Output the [x, y] coordinate of the center of the cell containing the given text.  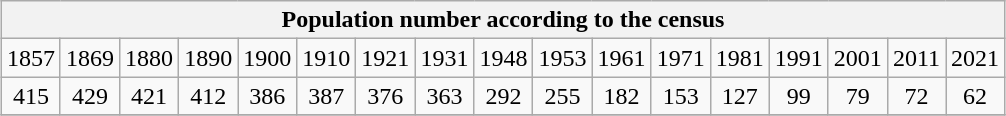
1910 [326, 58]
1991 [798, 58]
415 [30, 96]
2011 [916, 58]
1931 [444, 58]
412 [208, 96]
1981 [740, 58]
376 [386, 96]
387 [326, 96]
1921 [386, 58]
255 [562, 96]
72 [916, 96]
1900 [268, 58]
1880 [150, 58]
1948 [504, 58]
182 [622, 96]
153 [680, 96]
1890 [208, 58]
127 [740, 96]
99 [798, 96]
Population number according to the census [502, 20]
386 [268, 96]
292 [504, 96]
1971 [680, 58]
79 [858, 96]
2001 [858, 58]
2021 [976, 58]
1869 [90, 58]
363 [444, 96]
429 [90, 96]
1857 [30, 58]
1961 [622, 58]
62 [976, 96]
421 [150, 96]
1953 [562, 58]
